Extract the (x, y) coordinate from the center of the cell holding the provided text.  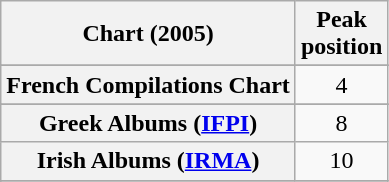
10 (341, 161)
Peakposition (341, 34)
Irish Albums (IRMA) (148, 161)
8 (341, 123)
4 (341, 85)
French Compilations Chart (148, 85)
Chart (2005) (148, 34)
Greek Albums (IFPI) (148, 123)
